Identify which cell holds the provided text, then report its (X, Y) central coordinate. 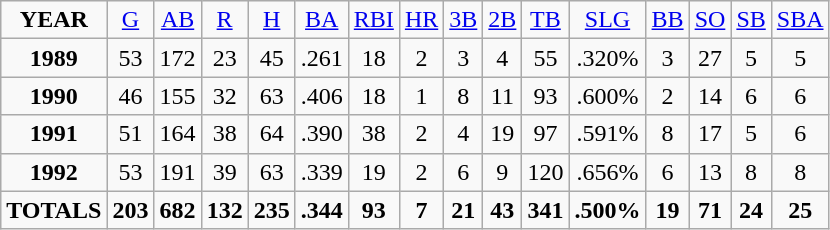
1 (421, 96)
H (272, 20)
23 (224, 58)
7 (421, 210)
RBI (374, 20)
TOTALS (54, 210)
71 (710, 210)
.261 (322, 58)
AB (178, 20)
51 (130, 134)
14 (710, 96)
YEAR (54, 20)
132 (224, 210)
235 (272, 210)
.591% (608, 134)
1992 (54, 172)
.339 (322, 172)
27 (710, 58)
SLG (608, 20)
682 (178, 210)
1990 (54, 96)
BB (668, 20)
172 (178, 58)
1991 (54, 134)
11 (502, 96)
164 (178, 134)
9 (502, 172)
1989 (54, 58)
SO (710, 20)
25 (800, 210)
TB (546, 20)
13 (710, 172)
BA (322, 20)
32 (224, 96)
21 (464, 210)
.344 (322, 210)
.320% (608, 58)
120 (546, 172)
155 (178, 96)
R (224, 20)
203 (130, 210)
.406 (322, 96)
55 (546, 58)
64 (272, 134)
SB (751, 20)
.600% (608, 96)
43 (502, 210)
191 (178, 172)
24 (751, 210)
HR (421, 20)
.390 (322, 134)
39 (224, 172)
3B (464, 20)
45 (272, 58)
17 (710, 134)
SBA (800, 20)
97 (546, 134)
.656% (608, 172)
46 (130, 96)
2B (502, 20)
G (130, 20)
.500% (608, 210)
341 (546, 210)
